Search for the cell housing the specified text and yield its [x, y] center coordinate. 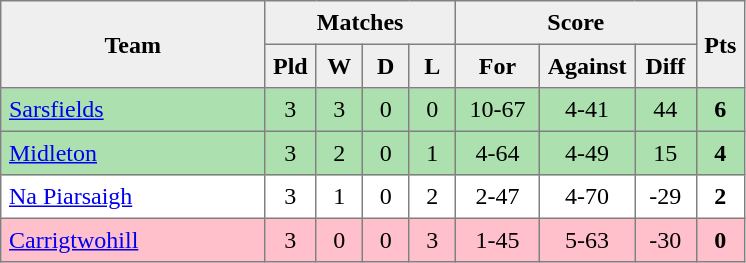
Team [133, 44]
Pts [720, 44]
For [497, 66]
Diff [666, 66]
Carrigtwohill [133, 240]
15 [666, 153]
Midleton [133, 153]
L [432, 66]
10-67 [497, 110]
6 [720, 110]
1-45 [497, 240]
Pld [290, 66]
4 [720, 153]
Na Piarsaigh [133, 197]
Score [576, 23]
5-63 [586, 240]
4-70 [586, 197]
4-64 [497, 153]
-30 [666, 240]
W [339, 66]
D [385, 66]
2-47 [497, 197]
4-49 [586, 153]
Against [586, 66]
Sarsfields [133, 110]
Matches [360, 23]
44 [666, 110]
-29 [666, 197]
4-41 [586, 110]
